From the cell containing the given text, extract its center point as (X, Y) coordinate. 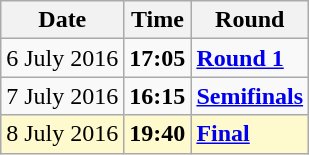
Round (250, 20)
19:40 (158, 134)
Date (62, 20)
6 July 2016 (62, 58)
Final (250, 134)
7 July 2016 (62, 96)
17:05 (158, 58)
16:15 (158, 96)
Semifinals (250, 96)
8 July 2016 (62, 134)
Time (158, 20)
Round 1 (250, 58)
